Detect which cell encompasses the target text, then output its [x, y] center coordinate. 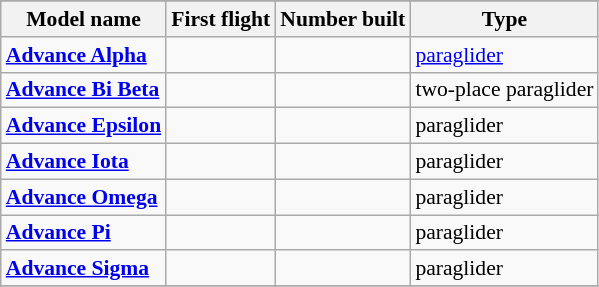
Advance Sigma [84, 269]
two-place paraglider [504, 90]
Number built [342, 19]
Advance Omega [84, 197]
First flight [220, 19]
Advance Iota [84, 162]
Advance Pi [84, 233]
Advance Alpha [84, 55]
Advance Bi Beta [84, 90]
Advance Epsilon [84, 126]
Type [504, 19]
Model name [84, 19]
